Pinpoint the cell where the given text exists, returning its [X, Y] midpoint coordinate. 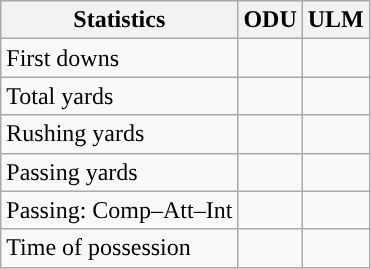
ULM [336, 20]
Passing yards [120, 172]
ODU [270, 20]
Passing: Comp–Att–Int [120, 210]
Time of possession [120, 248]
Statistics [120, 20]
First downs [120, 58]
Total yards [120, 96]
Rushing yards [120, 134]
